Determine the (x, y) coordinate at the center of the cell enclosing the given text.  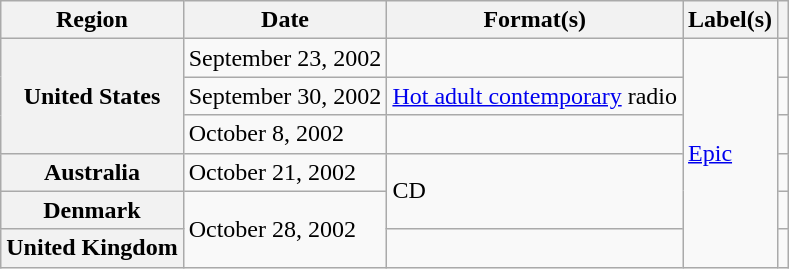
October 21, 2002 (285, 172)
Epic (730, 153)
September 30, 2002 (285, 96)
Date (285, 20)
September 23, 2002 (285, 58)
Label(s) (730, 20)
CD (535, 191)
United States (92, 96)
United Kingdom (92, 248)
October 8, 2002 (285, 134)
October 28, 2002 (285, 229)
Hot adult contemporary radio (535, 96)
Denmark (92, 210)
Australia (92, 172)
Region (92, 20)
Format(s) (535, 20)
